From the cell containing the given text, extract its center point as [X, Y] coordinate. 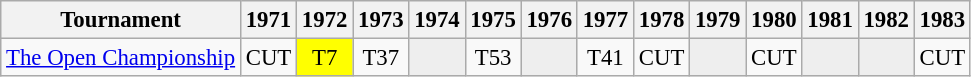
1977 [605, 20]
1982 [886, 20]
The Open Championship [121, 58]
T7 [325, 58]
1973 [381, 20]
1979 [718, 20]
Tournament [121, 20]
1972 [325, 20]
1974 [437, 20]
T53 [493, 58]
1975 [493, 20]
1981 [830, 20]
1971 [268, 20]
1978 [661, 20]
T41 [605, 58]
1983 [942, 20]
1976 [549, 20]
1980 [774, 20]
T37 [381, 58]
